Search for the cell housing the specified text and yield its [X, Y] center coordinate. 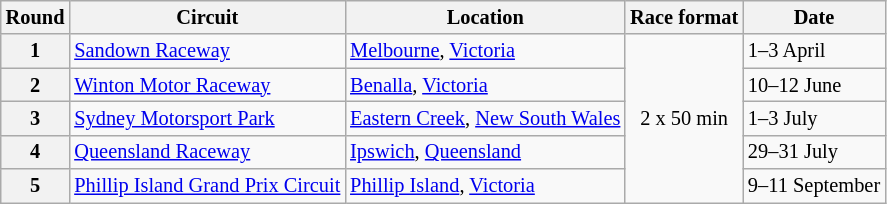
Melbourne, Victoria [485, 51]
Phillip Island Grand Prix Circuit [207, 186]
Race format [684, 17]
1–3 April [814, 51]
29–31 July [814, 152]
Sydney Motorsport Park [207, 118]
1 [36, 51]
2 [36, 85]
2 x 50 min [684, 118]
3 [36, 118]
4 [36, 152]
9–11 September [814, 186]
Eastern Creek, New South Wales [485, 118]
10–12 June [814, 85]
5 [36, 186]
Date [814, 17]
Round [36, 17]
Queensland Raceway [207, 152]
Benalla, Victoria [485, 85]
Location [485, 17]
Winton Motor Raceway [207, 85]
1–3 July [814, 118]
Sandown Raceway [207, 51]
Circuit [207, 17]
Ipswich, Queensland [485, 152]
Phillip Island, Victoria [485, 186]
